Identify which cell holds the provided text, then report its [x, y] central coordinate. 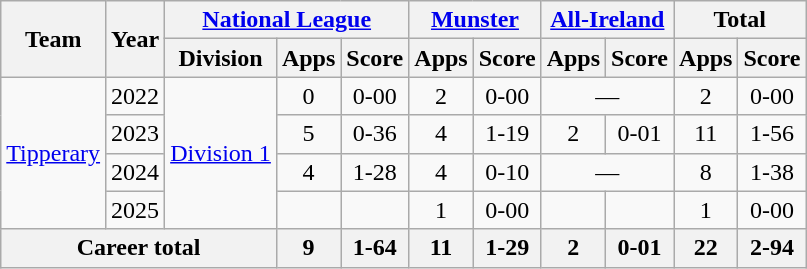
22 [706, 248]
Total [740, 20]
Munster [475, 20]
Career total [139, 248]
8 [706, 172]
Tipperary [54, 153]
5 [308, 134]
2024 [136, 172]
1-56 [772, 134]
Year [136, 39]
9 [308, 248]
Division [221, 58]
1-19 [507, 134]
Team [54, 39]
All-Ireland [607, 20]
2022 [136, 96]
2025 [136, 210]
Division 1 [221, 153]
1-28 [375, 172]
0 [308, 96]
0-36 [375, 134]
National League [287, 20]
1-64 [375, 248]
1-38 [772, 172]
1-29 [507, 248]
0-10 [507, 172]
2023 [136, 134]
2-94 [772, 248]
